Locate the cell with the specified text and output its (X, Y) center coordinate. 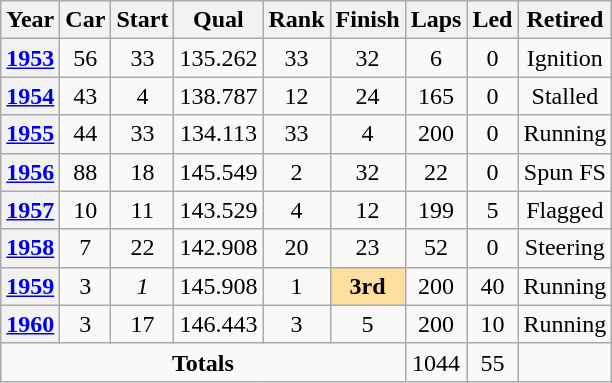
165 (436, 96)
18 (142, 172)
Rank (296, 20)
Finish (368, 20)
56 (86, 58)
1044 (436, 362)
55 (492, 362)
7 (86, 248)
Qual (218, 20)
143.529 (218, 210)
146.443 (218, 324)
1955 (30, 134)
1958 (30, 248)
1956 (30, 172)
43 (86, 96)
138.787 (218, 96)
Spun FS (565, 172)
24 (368, 96)
1960 (30, 324)
52 (436, 248)
Totals (203, 362)
44 (86, 134)
Stalled (565, 96)
199 (436, 210)
40 (492, 286)
Led (492, 20)
142.908 (218, 248)
Retired (565, 20)
134.113 (218, 134)
17 (142, 324)
11 (142, 210)
1959 (30, 286)
Laps (436, 20)
145.908 (218, 286)
1957 (30, 210)
145.549 (218, 172)
20 (296, 248)
Ignition (565, 58)
23 (368, 248)
Flagged (565, 210)
Steering (565, 248)
135.262 (218, 58)
88 (86, 172)
3rd (368, 286)
Car (86, 20)
Year (30, 20)
6 (436, 58)
1954 (30, 96)
2 (296, 172)
Start (142, 20)
1953 (30, 58)
